Locate the cell with the specified text and output its [x, y] center coordinate. 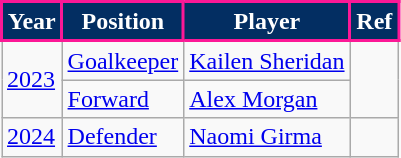
Defender [123, 137]
Player [267, 22]
Kailen Sheridan [267, 60]
Year [32, 22]
Position [123, 22]
Goalkeeper [123, 60]
2023 [32, 80]
Naomi Girma [267, 137]
Forward [123, 99]
Alex Morgan [267, 99]
2024 [32, 137]
Ref [374, 22]
